Detect which cell encompasses the target text, then output its (x, y) center coordinate. 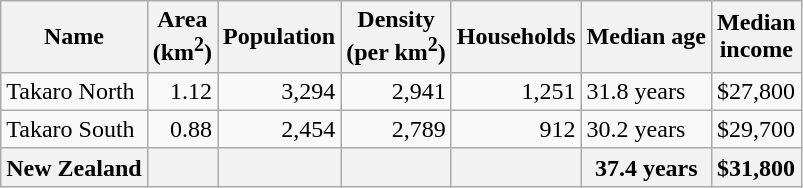
Population (280, 37)
$29,700 (756, 129)
New Zealand (74, 167)
37.4 years (646, 167)
0.88 (182, 129)
1,251 (516, 91)
Takaro North (74, 91)
Households (516, 37)
912 (516, 129)
Median age (646, 37)
31.8 years (646, 91)
$31,800 (756, 167)
2,789 (396, 129)
1.12 (182, 91)
Medianincome (756, 37)
Takaro South (74, 129)
$27,800 (756, 91)
2,941 (396, 91)
Density(per km2) (396, 37)
Area(km2) (182, 37)
3,294 (280, 91)
30.2 years (646, 129)
2,454 (280, 129)
Name (74, 37)
